Capture the cell that displays the provided text and extract its (X, Y) central coordinate. 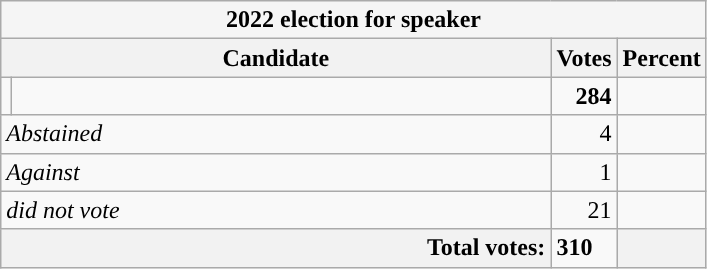
Votes (584, 58)
21 (584, 210)
284 (584, 96)
Against (276, 172)
Abstained (276, 134)
Percent (662, 58)
Total votes: (276, 248)
4 (584, 134)
2022 election for speaker (354, 20)
Candidate (276, 58)
310 (584, 248)
did not vote (276, 210)
1 (584, 172)
